Detect which cell encompasses the target text, then output its [X, Y] center coordinate. 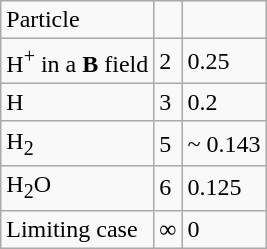
0.125 [224, 188]
5 [168, 143]
0 [224, 229]
0.2 [224, 102]
Limiting case [78, 229]
6 [168, 188]
0.25 [224, 62]
H2O [78, 188]
H2 [78, 143]
∞ [168, 229]
H [78, 102]
3 [168, 102]
~ 0.143 [224, 143]
H+ in a B field [78, 62]
Particle [78, 20]
2 [168, 62]
